Return [x, y] of the center of cell containing provided text 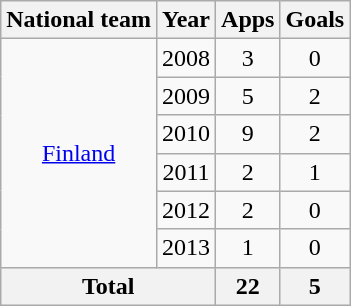
Year [186, 20]
2012 [186, 210]
2009 [186, 96]
Finland [79, 153]
2011 [186, 172]
2010 [186, 134]
Goals [315, 20]
Apps [248, 20]
22 [248, 286]
Total [108, 286]
National team [79, 20]
2013 [186, 248]
3 [248, 58]
9 [248, 134]
2008 [186, 58]
